Capture the cell that displays the provided text and extract its [X, Y] central coordinate. 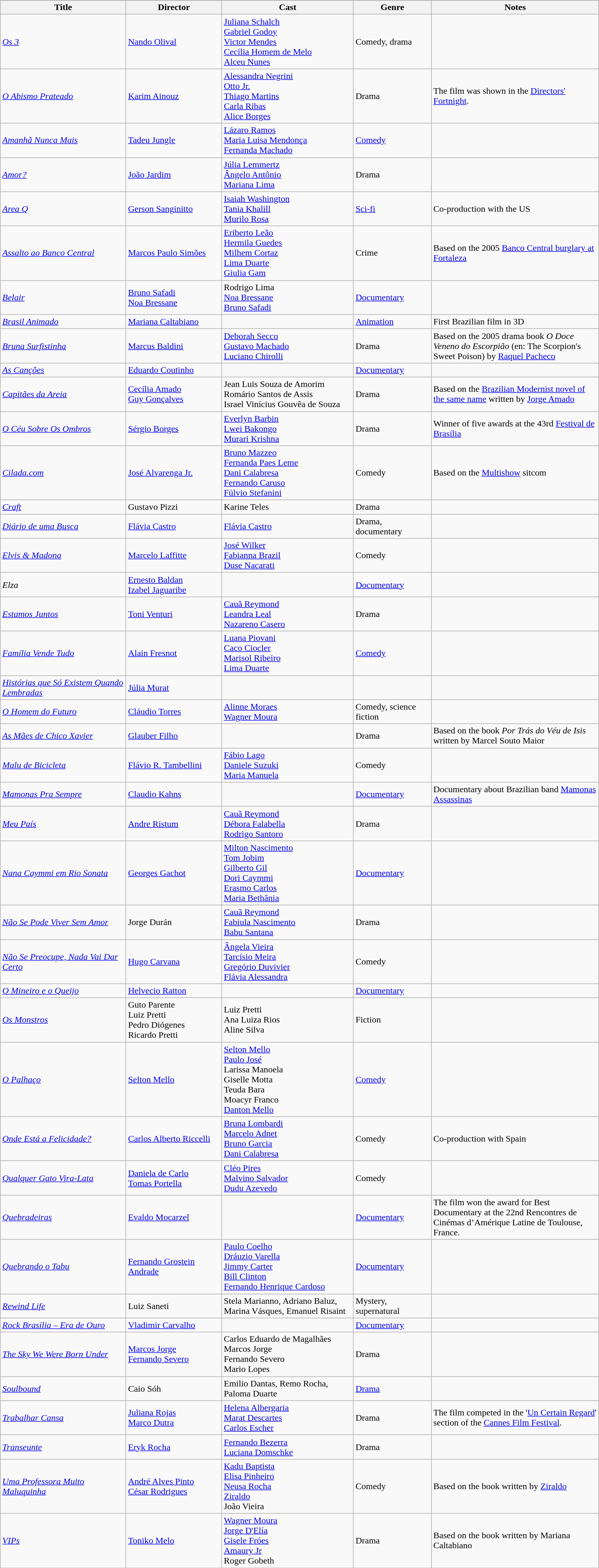
Deborah SeccoGustavo MachadoLuciano Chirolli [287, 346]
Amor? [63, 175]
Paulo Coelho Dráuzio VarellaJimmy CarterBill ClintonFernando Henrique Cardoso [287, 1267]
Tadeu Jungle [174, 140]
Caio Sóh [174, 1389]
Capitães da Areia [63, 394]
Cauã ReymondDébora FalabellaRodrigo Santoro [287, 823]
Marcus Baldini [174, 346]
Histórias que Só Existem Quando Lembradas [63, 688]
Jorge Durán [174, 922]
Guto Parente Luiz Pretti Pedro Diógenes Ricardo Pretti [174, 1020]
As Canções [63, 370]
Andre Ristum [174, 823]
Eduardo Coutinho [174, 370]
Transeunte [63, 1447]
Based on the book written by Ziraldo [515, 1486]
Carlos Alberto Riccelli [174, 1139]
O Homem do Futuro [63, 711]
Everlyn BarbinLwei BakongoMurari Krishna [287, 429]
Co-production with the US [515, 209]
Selton Mello Paulo José Larissa Manoela Giselle Motta Teuda BaraMoacyr Franco Danton Mello [287, 1079]
Lázaro RamosMaria Luisa MendonçaFernanda Machado [287, 140]
Comedy, science fiction [393, 711]
Mamonas Pra Sempre [63, 794]
O Céu Sobre Os Ombros [63, 429]
Eryk Rocha [174, 1447]
Os Monstros [63, 1020]
Based on the 2005 Banco Central burglary at Fortaleza [515, 253]
Juliana Rojas Marco Dutra [174, 1418]
Juliana Schalch Gabriel GodoyVictor MendesCecília Homem de MeloAlceu Nunes [287, 42]
O Palhaço [63, 1079]
Belair [63, 297]
Amanhã Nunca Mais [63, 140]
Drama, documentary [393, 526]
Onde Está a Felicidade? [63, 1139]
Fernando BezerraLuciana Domschke [287, 1447]
Daniela de Carlo Tomas Portella [174, 1178]
Alain Fresnot [174, 653]
Assalto ao Banco Central [63, 253]
Não Se Pode Viver Sem Amor [63, 922]
Júlia Murat [174, 688]
Nando Olival [174, 42]
Júlia LemmertzÂngelo AntônioMariana Lima [287, 175]
Marcos JorgeFernando Severo [174, 1354]
Jean Luis Souza de Amorim Romário Santos de AssisIsrael Vinícius Gouvêa de Souza [287, 394]
André Alves PintoCésar Rodrigues [174, 1486]
Craft [63, 507]
Diário de uma Busca [63, 526]
Brasil Animado [63, 321]
Genre [393, 7]
Karine Teles [287, 507]
Bruna Surfistinha [63, 346]
Rodrigo Lima Noa Bressane Bruno Safadi [287, 297]
Director [174, 7]
Co-production with Spain [515, 1139]
Bruna Lombardi Marcelo Adnet Bruno Garcia Dani Calabresa [287, 1139]
Based on the Brazilian Modernist novel of the same name written by Jorge Amado [515, 394]
Elza [63, 585]
As Mães de Chico Xavier [63, 736]
Milton Nascimento Tom Jobim Gilberto Gil Dori CaymmiErasmo CarlosMaria Bethânia [287, 873]
Marcos Paulo Simões [174, 253]
Flávio R. Tambellini [174, 765]
Stela Marianno, Adriano Baluz, Marina Vásques, Emanuel Risaint [287, 1306]
Sérgio Borges [174, 429]
Selton Mello [174, 1079]
Sci-fi [393, 209]
Comedy, drama [393, 42]
Cauã ReymondFabiula NascimentoBabu Santana [287, 922]
The film was shown in the Directors' Fortnight. [515, 96]
Wagner MouraJorge D'ElíaGisele FróesAmaury JrRoger Gobeth [287, 1540]
Fernando Grostein Andrade [174, 1267]
Area Q [63, 209]
Fiction [393, 1020]
José WilkerFabianna BrazilDuse Nacarati [287, 556]
Notes [515, 7]
Mystery, supernatural [393, 1306]
Based on the book written by Mariana Caltabiano [515, 1540]
Winner of five awards at the 43rd Festival de Brasília [515, 429]
Cilada.com [63, 473]
Malu de Bicicleta [63, 765]
The film won the award for Best Documentary at the 22nd Rencontres de Cinémas d’Amérique Latine de Toulouse, France. [515, 1217]
Vladimir Carvalho [174, 1325]
José Alvarenga Jr. [174, 473]
Cléo Pires Malvino Salvador Dudu Azevedo [287, 1178]
João Jardim [174, 175]
Gustavo Pizzi [174, 507]
Luana Piovani Caco Ciocler Marisol Ribeiro Lima Duarte [287, 653]
Gerson Sanginitto [174, 209]
Alinne Moraes Wagner Moura [287, 711]
Toniko Melo [174, 1540]
Uma Professora Muito Maluquinha [63, 1486]
Toni Venturi [174, 614]
Cast [287, 7]
Rewind Life [63, 1306]
Helvecio Ratton [174, 991]
Based on the 2005 drama book O Doce Veneno do Escorpião (en: The Scorpion's Sweet Poison) by Raquel Pacheco [515, 346]
Glauber Filho [174, 736]
O Abismo Prateado [63, 96]
Claudio Kahns [174, 794]
Qualquer Gato Vira-Lata [63, 1178]
Quebrando o Tabu [63, 1267]
The film competed in the 'Un Certain Regard' section of the Cannes Film Festival. [515, 1418]
Família Vende Tudo [63, 653]
Elvis & Madona [63, 556]
Eriberto Leão Hermila Guedes Milhem Cortaz Lima Duarte Giulia Gam [287, 253]
Hugo Carvana [174, 961]
Animation [393, 321]
Estamos Juntos [63, 614]
Trabalhar Cansa [63, 1418]
Bruno Safadi Noa Bressane [174, 297]
Luiz Saneti [174, 1306]
Crime [393, 253]
Meu País [63, 823]
Karim Ainouz [174, 96]
Rock Brasília – Era de Ouro [63, 1325]
Alessandra Negrini Otto Jr.Thiago MartinsCarla RibasAlice Borges [287, 96]
The Sky We Were Born Under [63, 1354]
Cláudio Torres [174, 711]
Carlos Eduardo de Magalhães Marcos Jorge Fernando Severo Mario Lopes [287, 1354]
VIPs [63, 1540]
Fábio LagoDaniele SuzukiMaria Manuela [287, 765]
Documentary about Brazilian band Mamonas Assassinas [515, 794]
Cauã Reymond Leandra Leal Nazareno Casero [287, 614]
Georges Gachot [174, 873]
Marcelo Laffitte [174, 556]
Ernesto BaldanIzabel Jaguaribe [174, 585]
Ângela Vieira Tarcísio Meira Gregório Duvivier Flávia Alessandra [287, 961]
Based on the book Por Trás do Véu de Isis written by Marcel Souto Maior [515, 736]
First Brazilian film in 3D [515, 321]
Os 3 [63, 42]
Emilio Dantas, Remo Rocha, Paloma Duarte [287, 1389]
Soulbound [63, 1389]
Bruno MazzeoFernanda Paes LemeDani CalabresaFernando CarusoFúlvio Stefanini [287, 473]
Quebradeiras [63, 1217]
O Mineiro e o Queijo [63, 991]
Mariana Caltabiano [174, 321]
Evaldo Mocarzel [174, 1217]
Kadu BaptistaElisa PinheiroNeusa RochaZiraldoJoão Vieira [287, 1486]
Nana Caymmi em Rio Sonata [63, 873]
Não Se Preocupe, Nada Vai Dar Certo [63, 961]
Cecília Amado Guy Gonçalves [174, 394]
Title [63, 7]
Luiz Pretti Ana Luiza Rios Aline Silva [287, 1020]
Helena AlbergariaMarat DescartesCarlos Escher [287, 1418]
Based on the Multishow sitcom [515, 473]
Isaiah WashingtonTania KhalillMurilo Rosa [287, 209]
